From the cell containing the given text, extract its center point as [X, Y] coordinate. 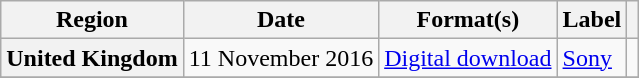
Date [280, 20]
Digital download [468, 58]
Sony [592, 58]
United Kingdom [92, 58]
Label [592, 20]
Region [92, 20]
11 November 2016 [280, 58]
Format(s) [468, 20]
